Scan for the cell matching the given text and deliver its (X, Y) coordinate at center. 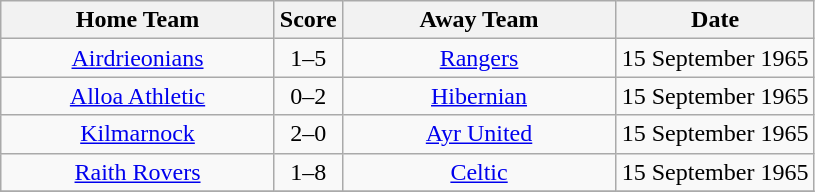
Airdrieonians (138, 58)
Ayr United (479, 134)
Home Team (138, 20)
Score (308, 20)
Raith Rovers (138, 172)
Rangers (479, 58)
2–0 (308, 134)
Celtic (479, 172)
Hibernian (479, 96)
1–8 (308, 172)
0–2 (308, 96)
Alloa Athletic (138, 96)
1–5 (308, 58)
Away Team (479, 20)
Kilmarnock (138, 134)
Date (716, 20)
